Identify which cell holds the provided text, then report its (X, Y) central coordinate. 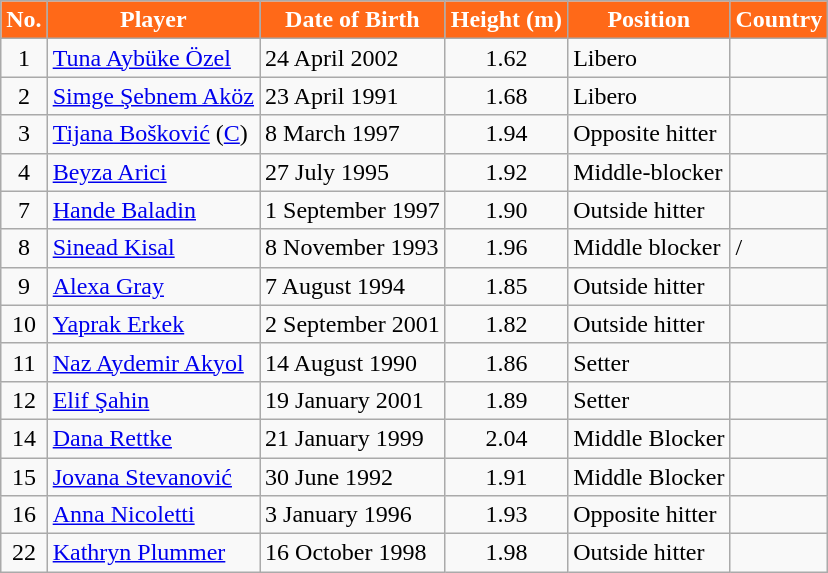
7 August 1994 (353, 286)
12 (24, 400)
11 (24, 362)
1.62 (506, 58)
14 (24, 438)
2 (24, 96)
22 (24, 553)
Player (153, 20)
1.90 (506, 210)
Elif Şahin (153, 400)
1.93 (506, 515)
7 (24, 210)
Country (779, 20)
2 September 2001 (353, 324)
Dana Rettke (153, 438)
1.96 (506, 248)
15 (24, 477)
1.92 (506, 172)
23 April 1991 (353, 96)
3 (24, 134)
21 January 1999 (353, 438)
Beyza Arici (153, 172)
8 November 1993 (353, 248)
Sinead Kisal (153, 248)
1.68 (506, 96)
1.94 (506, 134)
Anna Nicoletti (153, 515)
27 July 1995 (353, 172)
1.91 (506, 477)
Naz Aydemir Akyol (153, 362)
Tijana Bošković (C) (153, 134)
3 January 1996 (353, 515)
2.04 (506, 438)
16 (24, 515)
Position (649, 20)
16 October 1998 (353, 553)
24 April 2002 (353, 58)
Hande Baladin (153, 210)
Middle-blocker (649, 172)
1.86 (506, 362)
19 January 2001 (353, 400)
Height (m) (506, 20)
Yaprak Erkek (153, 324)
1.89 (506, 400)
Kathryn Plummer (153, 553)
No. (24, 20)
Alexa Gray (153, 286)
4 (24, 172)
10 (24, 324)
1 September 1997 (353, 210)
8 March 1997 (353, 134)
1.82 (506, 324)
Date of Birth (353, 20)
1.85 (506, 286)
/ (779, 248)
Simge Şebnem Aköz (153, 96)
Jovana Stevanović (153, 477)
9 (24, 286)
Tuna Aybüke Özel (153, 58)
30 June 1992 (353, 477)
1 (24, 58)
8 (24, 248)
14 August 1990 (353, 362)
1.98 (506, 553)
Middle blocker (649, 248)
